Capture the cell that displays the provided text and extract its [x, y] central coordinate. 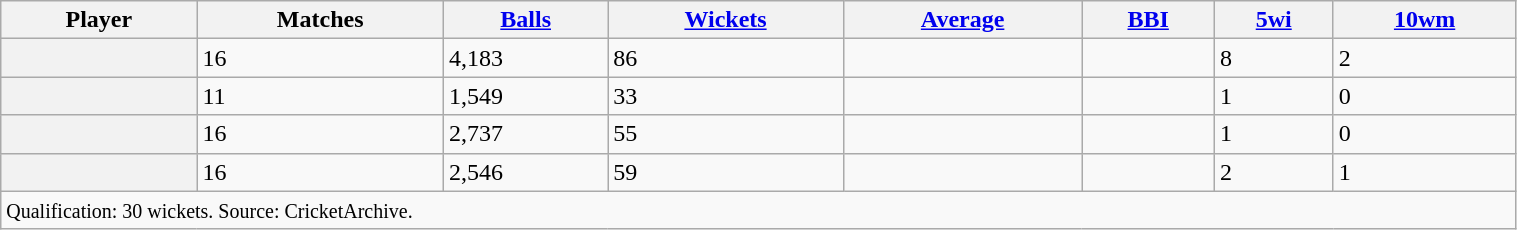
1,549 [526, 96]
2,546 [526, 172]
2,737 [526, 134]
11 [320, 96]
Matches [320, 20]
5wi [1274, 20]
86 [726, 58]
4,183 [526, 58]
55 [726, 134]
Average [962, 20]
10wm [1424, 20]
Qualification: 30 wickets. Source: CricketArchive. [758, 210]
33 [726, 96]
59 [726, 172]
Wickets [726, 20]
8 [1274, 58]
Balls [526, 20]
BBI [1148, 20]
Player [99, 20]
